Locate the cell with the specified text and output its [x, y] center coordinate. 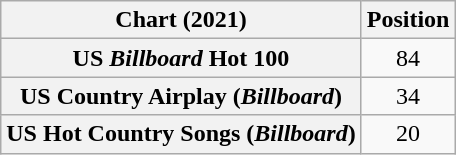
20 [408, 134]
US Hot Country Songs (Billboard) [181, 134]
84 [408, 58]
Position [408, 20]
US Billboard Hot 100 [181, 58]
US Country Airplay (Billboard) [181, 96]
34 [408, 96]
Chart (2021) [181, 20]
